Return (X, Y) of the center of cell containing provided text 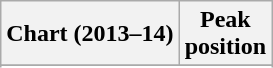
Chart (2013–14) (90, 34)
Peakposition (225, 34)
